Output the (X, Y) coordinate of the center of the cell containing the given text.  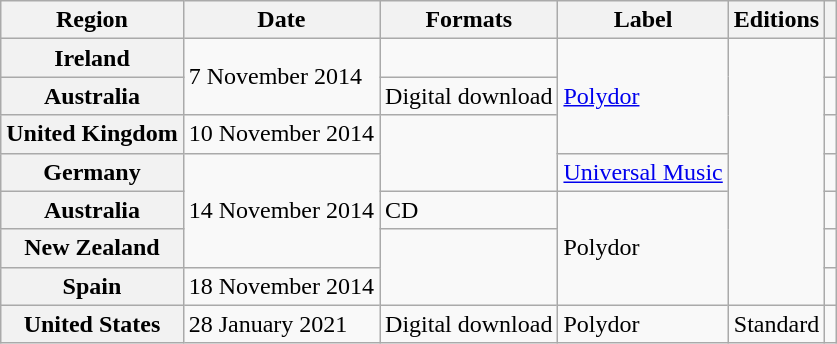
Standard (776, 324)
Date (281, 20)
Label (643, 20)
United Kingdom (92, 134)
United States (92, 324)
Spain (92, 286)
14 November 2014 (281, 210)
Editions (776, 20)
Formats (469, 20)
7 November 2014 (281, 77)
Region (92, 20)
Universal Music (643, 172)
CD (469, 210)
Ireland (92, 58)
18 November 2014 (281, 286)
New Zealand (92, 248)
28 January 2021 (281, 324)
Germany (92, 172)
10 November 2014 (281, 134)
